Find where the given text appears and provide that cell's center as (x, y) coordinate. 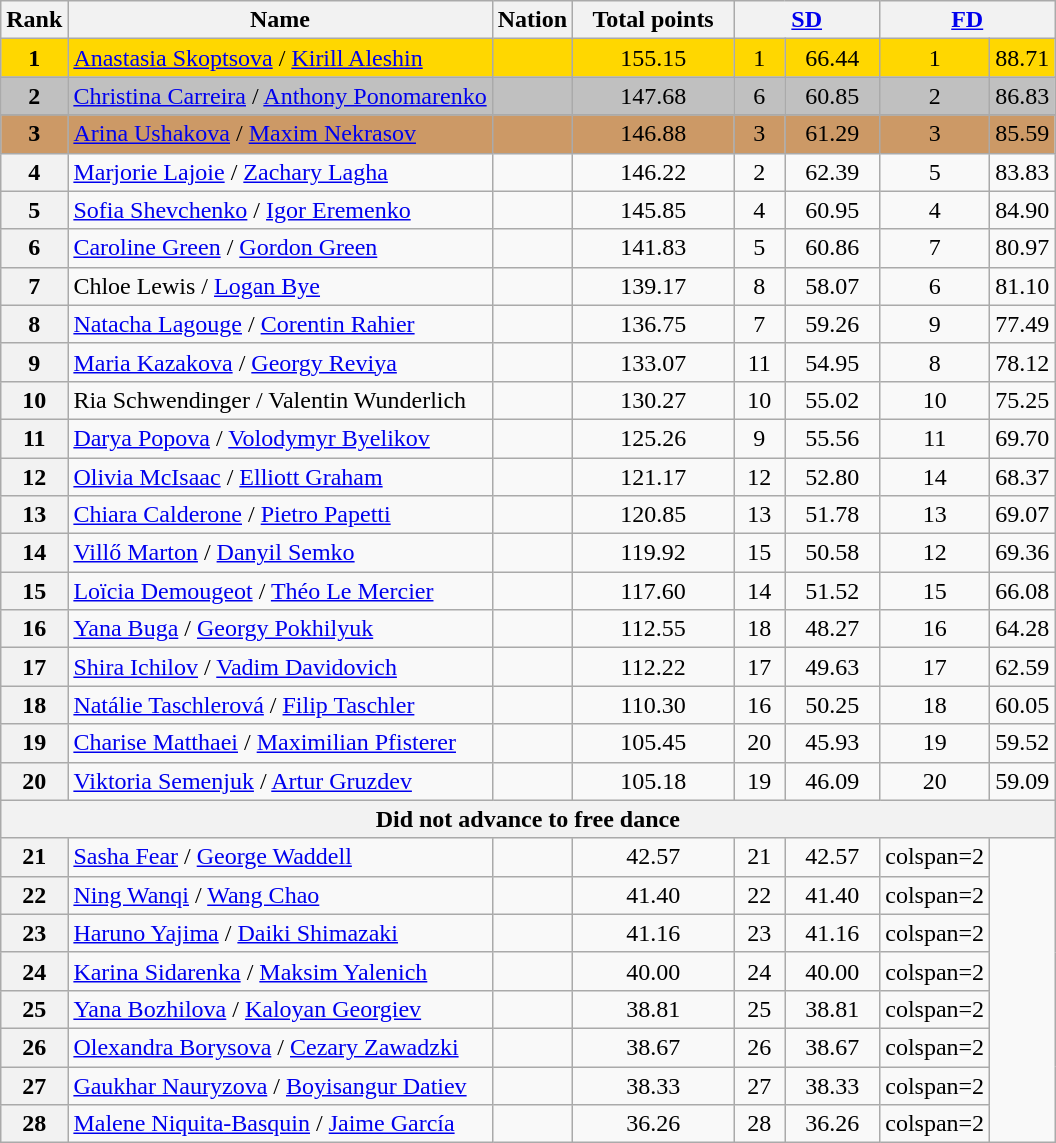
130.27 (654, 400)
Marjorie Lajoie / Zachary Lagha (280, 172)
81.10 (1022, 286)
Yana Bozhilova / Kaloyan Georgiev (280, 1009)
136.75 (654, 324)
75.25 (1022, 400)
77.49 (1022, 324)
69.70 (1022, 438)
84.90 (1022, 210)
78.12 (1022, 362)
51.52 (832, 591)
139.17 (654, 286)
Darya Popova / Volodymyr Byelikov (280, 438)
Total points (654, 20)
SD (807, 20)
Yana Buga / Georgy Pokhilyuk (280, 629)
112.55 (654, 629)
52.80 (832, 477)
66.44 (832, 58)
85.59 (1022, 134)
Name (280, 20)
Rank (34, 20)
Malene Niquita-Basquin / Jaime García (280, 1124)
Olivia McIsaac / Elliott Graham (280, 477)
155.15 (654, 58)
46.09 (832, 781)
Loïcia Demougeot / Théo Le Mercier (280, 591)
66.08 (1022, 591)
Nation (532, 20)
147.68 (654, 96)
Natacha Lagouge / Corentin Rahier (280, 324)
Karina Sidarenka / Maksim Yalenich (280, 971)
121.17 (654, 477)
105.45 (654, 743)
Viktoria Semenjuk / Artur Gruzdev (280, 781)
45.93 (832, 743)
Ria Schwendinger / Valentin Wunderlich (280, 400)
64.28 (1022, 629)
Did not advance to free dance (528, 819)
49.63 (832, 667)
59.52 (1022, 743)
133.07 (654, 362)
55.02 (832, 400)
Charise Matthaei / Maximilian Pfisterer (280, 743)
62.59 (1022, 667)
83.83 (1022, 172)
146.88 (654, 134)
Anastasia Skoptsova / Kirill Aleshin (280, 58)
Natálie Taschlerová / Filip Taschler (280, 705)
Olexandra Borysova / Cezary Zawadzki (280, 1047)
60.05 (1022, 705)
86.83 (1022, 96)
Villő Marton / Danyil Semko (280, 553)
51.78 (832, 515)
55.56 (832, 438)
119.92 (654, 553)
60.86 (832, 248)
Arina Ushakova / Maxim Nekrasov (280, 134)
105.18 (654, 781)
69.07 (1022, 515)
59.26 (832, 324)
88.71 (1022, 58)
80.97 (1022, 248)
Sofia Shevchenko / Igor Eremenko (280, 210)
Chiara Calderone / Pietro Papetti (280, 515)
Chloe Lewis / Logan Bye (280, 286)
60.95 (832, 210)
50.25 (832, 705)
Caroline Green / Gordon Green (280, 248)
110.30 (654, 705)
117.60 (654, 591)
Gaukhar Nauryzova / Boyisangur Datiev (280, 1085)
112.22 (654, 667)
120.85 (654, 515)
Christina Carreira / Anthony Ponomarenko (280, 96)
69.36 (1022, 553)
54.95 (832, 362)
68.37 (1022, 477)
141.83 (654, 248)
50.58 (832, 553)
125.26 (654, 438)
Sasha Fear / George Waddell (280, 857)
48.27 (832, 629)
59.09 (1022, 781)
FD (968, 20)
62.39 (832, 172)
Shira Ichilov / Vadim Davidovich (280, 667)
58.07 (832, 286)
60.85 (832, 96)
61.29 (832, 134)
Haruno Yajima / Daiki Shimazaki (280, 933)
146.22 (654, 172)
Ning Wanqi / Wang Chao (280, 895)
145.85 (654, 210)
Maria Kazakova / Georgy Reviya (280, 362)
